Search for the cell housing the specified text and yield its [X, Y] center coordinate. 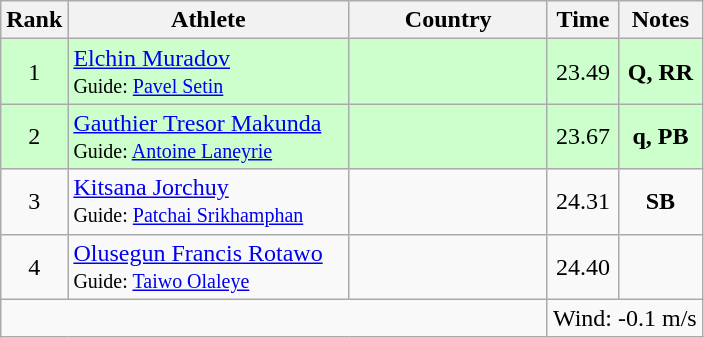
1 [34, 72]
2 [34, 136]
Gauthier Tresor MakundaGuide: Antoine Laneyrie [208, 136]
23.67 [582, 136]
Olusegun Francis RotawoGuide: Taiwo Olaleye [208, 266]
3 [34, 202]
24.31 [582, 202]
Country [448, 20]
Rank [34, 20]
Kitsana JorchuyGuide: Patchai Srikhamphan [208, 202]
23.49 [582, 72]
Athlete [208, 20]
Wind: -0.1 m/s [624, 318]
q, PB [661, 136]
Elchin MuradovGuide: Pavel Setin [208, 72]
Notes [661, 20]
SB [661, 202]
Q, RR [661, 72]
Time [582, 20]
4 [34, 266]
24.40 [582, 266]
